Pinpoint the cell where the given text exists, returning its [X, Y] midpoint coordinate. 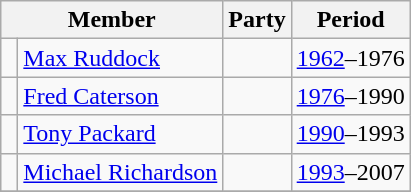
1993–2007 [350, 172]
Party [257, 20]
1976–1990 [350, 96]
1990–1993 [350, 134]
1962–1976 [350, 58]
Max Ruddock [120, 58]
Member [112, 20]
Tony Packard [120, 134]
Fred Caterson [120, 96]
Michael Richardson [120, 172]
Period [350, 20]
